Determine the (x, y) coordinate at the center of the cell enclosing the given text.  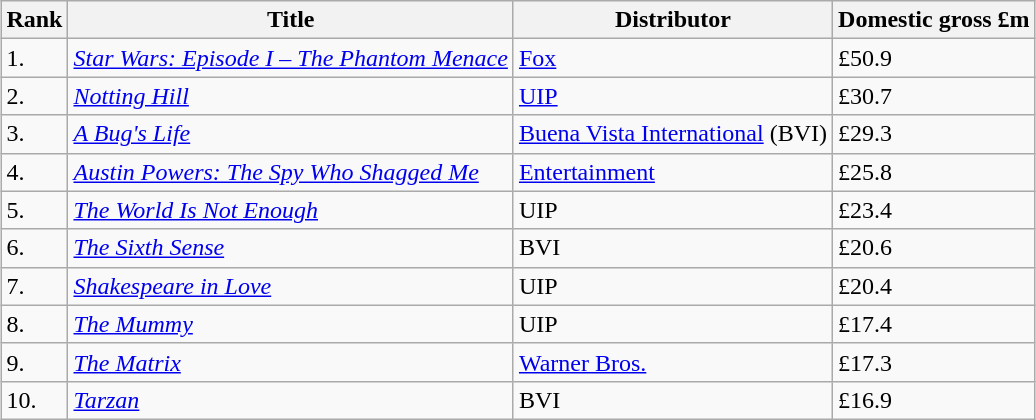
Distributor (672, 20)
6. (34, 248)
Notting Hill (290, 96)
Star Wars: Episode I – The Phantom Menace (290, 58)
£17.4 (934, 324)
Shakespeare in Love (290, 286)
Title (290, 20)
8. (34, 324)
£16.9 (934, 400)
The Mummy (290, 324)
The World Is Not Enough (290, 210)
£25.8 (934, 172)
Warner Bros. (672, 362)
Rank (34, 20)
4. (34, 172)
9. (34, 362)
2. (34, 96)
£50.9 (934, 58)
Domestic gross £m (934, 20)
The Sixth Sense (290, 248)
Buena Vista International (BVI) (672, 134)
Austin Powers: The Spy Who Shagged Me (290, 172)
10. (34, 400)
£29.3 (934, 134)
£17.3 (934, 362)
A Bug's Life (290, 134)
Fox (672, 58)
3. (34, 134)
5. (34, 210)
£20.6 (934, 248)
The Matrix (290, 362)
1. (34, 58)
7. (34, 286)
£20.4 (934, 286)
Entertainment (672, 172)
Tarzan (290, 400)
£30.7 (934, 96)
£23.4 (934, 210)
